Identify which cell holds the provided text, then report its (X, Y) central coordinate. 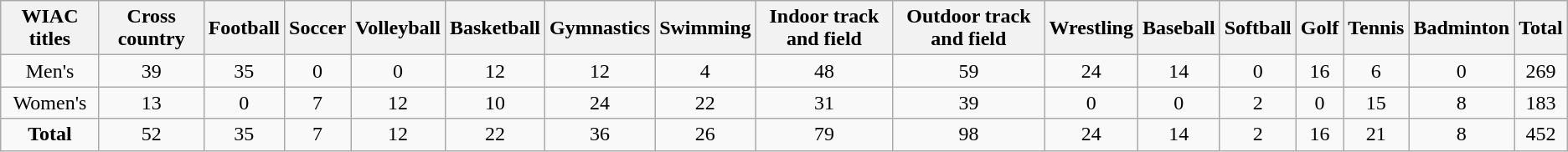
Swimming (705, 28)
Women's (50, 103)
Volleyball (399, 28)
Indoor track and field (824, 28)
21 (1376, 134)
Tennis (1376, 28)
Soccer (318, 28)
6 (1376, 71)
Baseball (1179, 28)
79 (824, 134)
Softball (1258, 28)
36 (600, 134)
452 (1541, 134)
52 (151, 134)
15 (1376, 103)
Football (244, 28)
59 (968, 71)
98 (968, 134)
Gymnastics (600, 28)
Outdoor track and field (968, 28)
26 (705, 134)
31 (824, 103)
Golf (1319, 28)
Wrestling (1091, 28)
269 (1541, 71)
13 (151, 103)
WIAC titles (50, 28)
4 (705, 71)
Badminton (1462, 28)
Basketball (494, 28)
10 (494, 103)
Men's (50, 71)
48 (824, 71)
183 (1541, 103)
Cross country (151, 28)
